Identify which cell holds the provided text, then report its (X, Y) central coordinate. 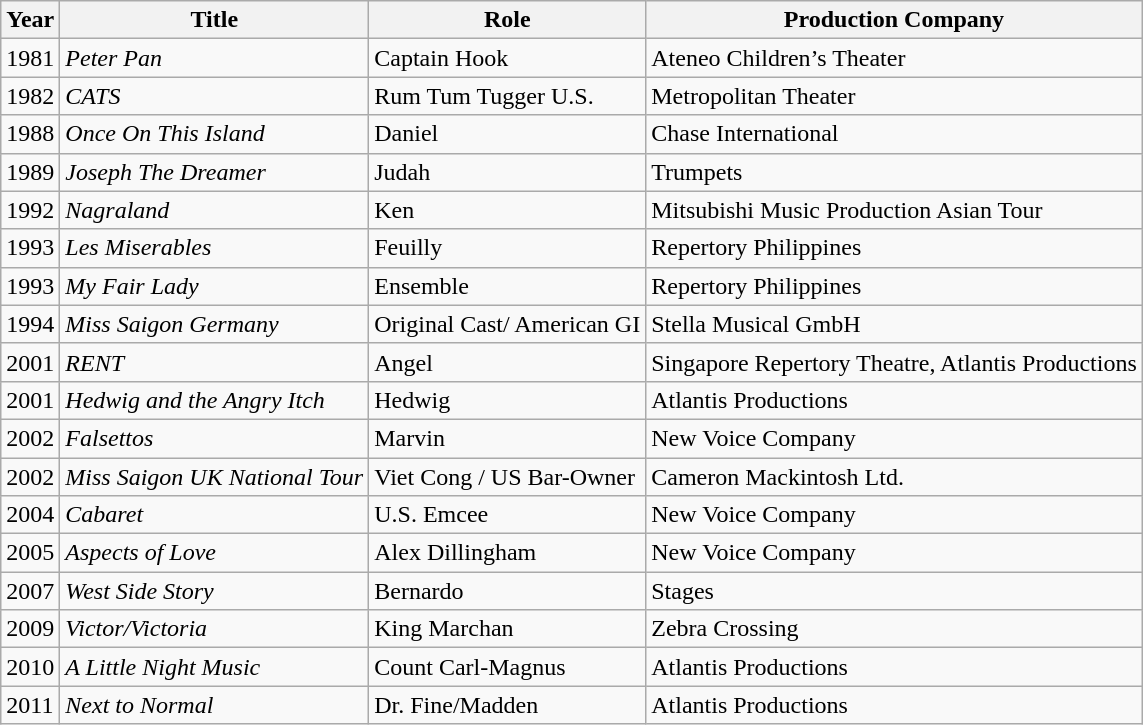
Original Cast/ American GI (508, 324)
1994 (30, 324)
Aspects of Love (214, 553)
1981 (30, 58)
Stages (894, 591)
1982 (30, 96)
Judah (508, 172)
Cabaret (214, 515)
My Fair Lady (214, 286)
Peter Pan (214, 58)
King Marchan (508, 629)
Zebra Crossing (894, 629)
Stella Musical GmbH (894, 324)
1988 (30, 134)
A Little Night Music (214, 667)
Hedwig and the Angry Itch (214, 400)
Victor/Victoria (214, 629)
Production Company (894, 20)
Bernardo (508, 591)
Cameron Mackintosh Ltd. (894, 477)
West Side Story (214, 591)
Ken (508, 210)
Role (508, 20)
Ateneo Children’s Theater (894, 58)
Miss Saigon UK National Tour (214, 477)
Metropolitan Theater (894, 96)
2007 (30, 591)
CATS (214, 96)
Nagraland (214, 210)
Les Miserables (214, 248)
Feuilly (508, 248)
2005 (30, 553)
2004 (30, 515)
2009 (30, 629)
Next to Normal (214, 705)
Miss Saigon Germany (214, 324)
RENT (214, 362)
2010 (30, 667)
Daniel (508, 134)
Angel (508, 362)
1992 (30, 210)
2011 (30, 705)
Title (214, 20)
Rum Tum Tugger U.S. (508, 96)
Singapore Repertory Theatre, Atlantis Productions (894, 362)
Mitsubishi Music Production Asian Tour (894, 210)
Ensemble (508, 286)
Alex Dillingham (508, 553)
Dr. Fine/Madden (508, 705)
Marvin (508, 438)
Hedwig (508, 400)
Joseph The Dreamer (214, 172)
Captain Hook (508, 58)
Chase International (894, 134)
Year (30, 20)
Falsettos (214, 438)
Viet Cong / US Bar-Owner (508, 477)
1989 (30, 172)
Once On This Island (214, 134)
Count Carl-Magnus (508, 667)
Trumpets (894, 172)
U.S. Emcee (508, 515)
